Locate the cell with the specified text and output its (X, Y) center coordinate. 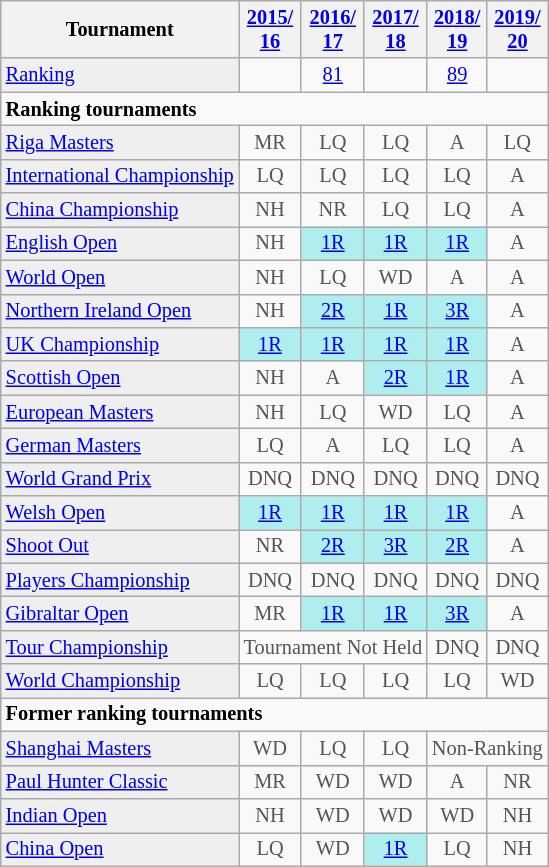
2017/18 (396, 29)
Welsh Open (120, 513)
2019/20 (517, 29)
Tournament Not Held (333, 647)
Ranking (120, 75)
Players Championship (120, 580)
German Masters (120, 445)
Scottish Open (120, 378)
English Open (120, 243)
Ranking tournaments (274, 109)
Former ranking tournaments (274, 714)
81 (332, 75)
China Open (120, 849)
International Championship (120, 176)
World Open (120, 277)
2015/16 (270, 29)
UK Championship (120, 344)
Tour Championship (120, 647)
China Championship (120, 210)
World Championship (120, 681)
World Grand Prix (120, 479)
Riga Masters (120, 142)
Tournament (120, 29)
Shanghai Masters (120, 748)
Paul Hunter Classic (120, 782)
2018/19 (457, 29)
Gibraltar Open (120, 613)
2016/17 (332, 29)
Northern Ireland Open (120, 311)
Non-Ranking (488, 748)
89 (457, 75)
European Masters (120, 412)
Shoot Out (120, 546)
Indian Open (120, 815)
